Return (x, y) of the center of cell containing provided text 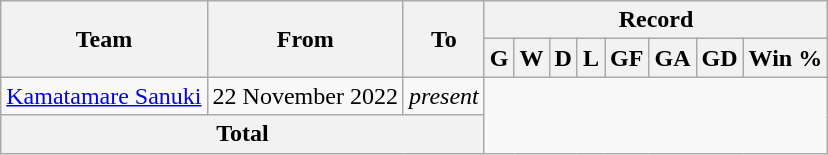
L (590, 58)
To (444, 39)
Team (104, 39)
G (499, 58)
Total (243, 134)
D (563, 58)
W (532, 58)
present (444, 96)
Win % (786, 58)
Kamatamare Sanuki (104, 96)
GF (627, 58)
GA (672, 58)
Record (656, 20)
GD (720, 58)
22 November 2022 (305, 96)
From (305, 39)
